For the text-containing cell, return its midpoint in (X, Y) coordinate format. 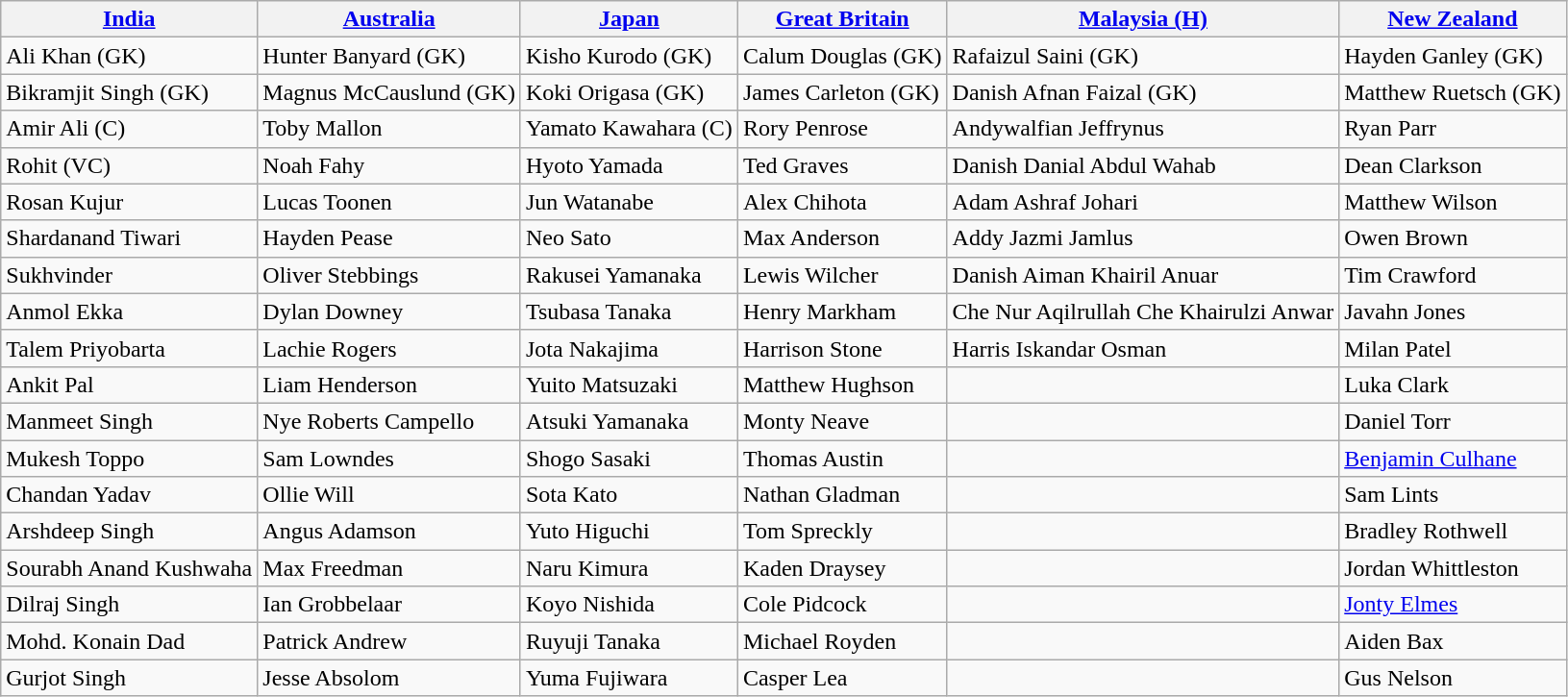
Lachie Rogers (389, 348)
Chandan Yadav (129, 495)
Henry Markham (842, 311)
Ryan Parr (1453, 129)
Mukesh Toppo (129, 459)
Matthew Hughson (842, 385)
Thomas Austin (842, 459)
Sota Kato (629, 495)
Danish Danial Abdul Wahab (1143, 165)
Mohd. Konain Dad (129, 641)
Jonty Elmes (1453, 605)
Naru Kimura (629, 568)
Ruyuji Tanaka (629, 641)
Dilraj Singh (129, 605)
Tom Spreckly (842, 532)
Angus Adamson (389, 532)
Matthew Ruetsch (GK) (1453, 92)
Manmeet Singh (129, 421)
Gus Nelson (1453, 678)
Danish Afnan Faizal (GK) (1143, 92)
Sam Lints (1453, 495)
Oliver Stebbings (389, 275)
Andywalfian Jeffrynus (1143, 129)
Danish Aiman Khairil Anuar (1143, 275)
Lewis Wilcher (842, 275)
Aiden Bax (1453, 641)
Jesse Absolom (389, 678)
Benjamin Culhane (1453, 459)
Japan (629, 19)
Koki Origasa (GK) (629, 92)
Luka Clark (1453, 385)
Matthew Wilson (1453, 202)
India (129, 19)
Talem Priyobarta (129, 348)
Shardanand Tiwari (129, 238)
Owen Brown (1453, 238)
Nathan Gladman (842, 495)
Australia (389, 19)
Monty Neave (842, 421)
Great Britain (842, 19)
Lucas Toonen (389, 202)
Patrick Andrew (389, 641)
Kisho Kurodo (GK) (629, 56)
Liam Henderson (389, 385)
Yuito Matsuzaki (629, 385)
Michael Royden (842, 641)
Gurjot Singh (129, 678)
Jun Watanabe (629, 202)
Daniel Torr (1453, 421)
Malaysia (H) (1143, 19)
Ali Khan (GK) (129, 56)
Shogo Sasaki (629, 459)
Tsubasa Tanaka (629, 311)
Tim Crawford (1453, 275)
Arshdeep Singh (129, 532)
Anmol Ekka (129, 311)
Neo Sato (629, 238)
Hayden Ganley (GK) (1453, 56)
Magnus McCauslund (GK) (389, 92)
Koyo Nishida (629, 605)
Dean Clarkson (1453, 165)
Rafaizul Saini (GK) (1143, 56)
New Zealand (1453, 19)
Calum Douglas (GK) (842, 56)
Cole Pidcock (842, 605)
Yuma Fujiwara (629, 678)
Ollie Will (389, 495)
Toby Mallon (389, 129)
Rory Penrose (842, 129)
Dylan Downey (389, 311)
Kaden Draysey (842, 568)
Nye Roberts Campello (389, 421)
Rosan Kujur (129, 202)
Alex Chihota (842, 202)
James Carleton (GK) (842, 92)
Rohit (VC) (129, 165)
Hunter Banyard (GK) (389, 56)
Max Freedman (389, 568)
Hyoto Yamada (629, 165)
Ian Grobbelaar (389, 605)
Yuto Higuchi (629, 532)
Addy Jazmi Jamlus (1143, 238)
Harris Iskandar Osman (1143, 348)
Max Anderson (842, 238)
Javahn Jones (1453, 311)
Che Nur Aqilrullah Che Khairulzi Anwar (1143, 311)
Ted Graves (842, 165)
Amir Ali (C) (129, 129)
Harrison Stone (842, 348)
Sourabh Anand Kushwaha (129, 568)
Milan Patel (1453, 348)
Sam Lowndes (389, 459)
Casper Lea (842, 678)
Bradley Rothwell (1453, 532)
Rakusei Yamanaka (629, 275)
Ankit Pal (129, 385)
Jordan Whittleston (1453, 568)
Adam Ashraf Johari (1143, 202)
Bikramjit Singh (GK) (129, 92)
Sukhvinder (129, 275)
Hayden Pease (389, 238)
Atsuki Yamanaka (629, 421)
Jota Nakajima (629, 348)
Noah Fahy (389, 165)
Yamato Kawahara (C) (629, 129)
